From the cell containing the given text, extract its center point as (X, Y) coordinate. 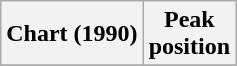
Chart (1990) (72, 34)
Peak position (189, 34)
